Provide the (x, y) coordinate of the cell's center where the given text is located.  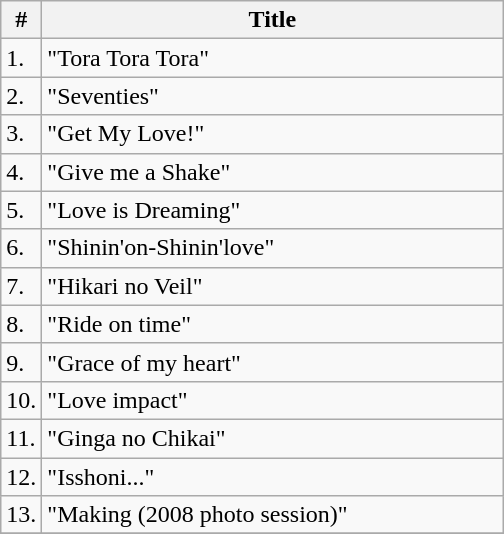
Title (272, 20)
"Grace of my heart" (272, 362)
# (22, 20)
2. (22, 96)
4. (22, 172)
"Tora Tora Tora" (272, 58)
"Seventies" (272, 96)
1. (22, 58)
"Give me a Shake" (272, 172)
"Making (2008 photo session)" (272, 515)
10. (22, 400)
12. (22, 477)
"Ginga no Chikai" (272, 438)
3. (22, 134)
"Ride on time" (272, 324)
9. (22, 362)
5. (22, 210)
"Get My Love!" (272, 134)
"Love impact" (272, 400)
"Love is Dreaming" (272, 210)
11. (22, 438)
6. (22, 248)
7. (22, 286)
8. (22, 324)
13. (22, 515)
"Shinin'on-Shinin'love" (272, 248)
"Hikari no Veil" (272, 286)
"Isshoni..." (272, 477)
